Identify which cell holds the provided text, then report its (x, y) central coordinate. 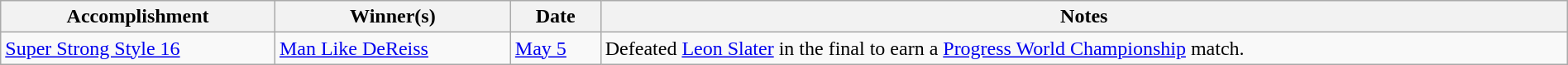
Accomplishment (138, 17)
Date (556, 17)
Man Like DeReiss (392, 48)
Super Strong Style 16 (138, 48)
Defeated Leon Slater in the final to earn a Progress World Championship match. (1083, 48)
Winner(s) (392, 17)
May 5 (556, 48)
Notes (1083, 17)
